Output the (X, Y) coordinate of the center of the cell containing the given text.  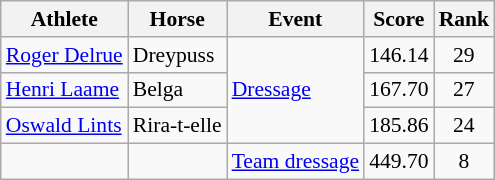
Belga (178, 90)
Oswald Lints (64, 126)
Henri Laame (64, 90)
167.70 (398, 90)
Event (296, 19)
185.86 (398, 126)
27 (464, 90)
Team dressage (296, 162)
24 (464, 126)
Score (398, 19)
Rank (464, 19)
Roger Delrue (64, 55)
Dressage (296, 90)
146.14 (398, 55)
Athlete (64, 19)
Rira-t-elle (178, 126)
Horse (178, 19)
8 (464, 162)
449.70 (398, 162)
Dreypuss (178, 55)
29 (464, 55)
